Output the (X, Y) coordinate of the center of the cell containing the given text.  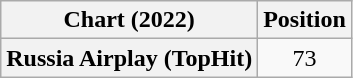
73 (305, 58)
Position (305, 20)
Chart (2022) (130, 20)
Russia Airplay (TopHit) (130, 58)
